Detect which cell encompasses the target text, then output its [X, Y] center coordinate. 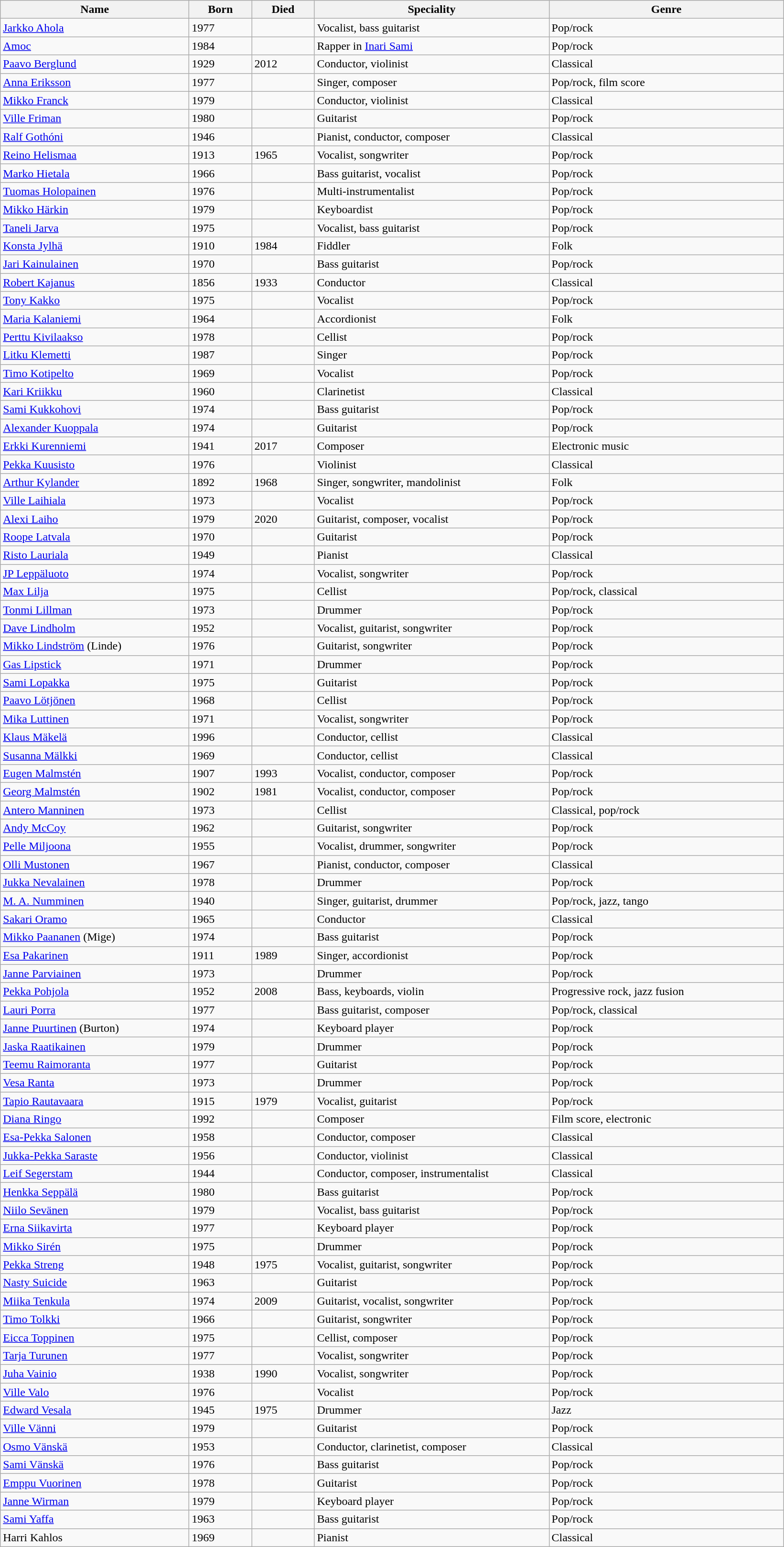
Konsta Jylhä [95, 246]
Taneli Jarva [95, 228]
Vesa Ranta [95, 1082]
Guitarist, composer, vocalist [432, 519]
Janne Parviainen [95, 974]
Andy McCoy [95, 828]
Keyboardist [432, 209]
1996 [221, 737]
Sami Kukkohovi [95, 410]
2008 [283, 992]
Alexander Kuoppala [95, 428]
Mikko Härkin [95, 209]
Guitarist, vocalist, songwriter [432, 1301]
Tuomas Holopainen [95, 191]
Ralf Gothóni [95, 137]
Anna Eriksson [95, 82]
1948 [221, 1265]
1955 [221, 846]
Clarinetist [432, 391]
Jukka Nevalainen [95, 883]
Jari Kainulainen [95, 264]
Antero Manninen [95, 810]
Singer, accordionist [432, 955]
Kari Kriikku [95, 391]
1910 [221, 246]
1929 [221, 64]
M. A. Numminen [95, 901]
Classical, pop/rock [666, 810]
Conductor, composer, instrumentalist [432, 1174]
Olli Mustonen [95, 865]
Marko Hietala [95, 173]
Singer, songwriter, mandolinist [432, 482]
Paavo Lötjönen [95, 701]
Multi-instrumentalist [432, 191]
Jukka-Pekka Saraste [95, 1156]
Litku Klemetti [95, 355]
Susanna Mälkki [95, 755]
Gas Lipstick [95, 664]
Dave Lindholm [95, 628]
Singer, guitarist, drummer [432, 901]
1953 [221, 1447]
1992 [221, 1119]
Ville Friman [95, 119]
Tarja Turunen [95, 1355]
Name [95, 10]
Timo Kotipelto [95, 373]
1907 [221, 773]
Fiddler [432, 246]
Pop/rock, film score [666, 82]
Born [221, 10]
Tapio Rautavaara [95, 1101]
Accordionist [432, 319]
1933 [283, 282]
Singer [432, 355]
Miika Tenkula [95, 1301]
1940 [221, 901]
Conductor, clarinetist, composer [432, 1447]
1967 [221, 865]
Niilo Sevänen [95, 1210]
Tony Kakko [95, 301]
Vocalist, guitarist [432, 1101]
Cellist, composer [432, 1337]
Violinist [432, 464]
Erkki Kurenniemi [95, 446]
2009 [283, 1301]
Lauri Porra [95, 1010]
1956 [221, 1156]
1902 [221, 791]
Sami Yaffa [95, 1519]
Mikko Franck [95, 100]
Leif Segerstam [95, 1174]
Diana Ringo [95, 1119]
1946 [221, 137]
1989 [283, 955]
Georg Malmstén [95, 791]
Jazz [666, 1410]
1892 [221, 482]
1944 [221, 1174]
Tonmi Lillman [95, 610]
2017 [283, 446]
Ville Laihiala [95, 500]
Speciality [432, 10]
1990 [283, 1374]
1981 [283, 791]
1913 [221, 155]
Film score, electronic [666, 1119]
Jaska Raatikainen [95, 1046]
Jarkko Ahola [95, 28]
1938 [221, 1374]
Sakari Oramo [95, 919]
1964 [221, 319]
Bass guitarist, composer [432, 1010]
Juha Vainio [95, 1374]
Ville Vänni [95, 1428]
Edward Vesala [95, 1410]
Teemu Raimoranta [95, 1064]
Risto Lauriala [95, 555]
Amoc [95, 46]
Paavo Berglund [95, 64]
1987 [221, 355]
1993 [283, 773]
1911 [221, 955]
Roope Latvala [95, 537]
Mika Luttinen [95, 719]
Erna Siikavirta [95, 1228]
Died [283, 10]
Mikko Sirén [95, 1246]
JP Leppäluoto [95, 573]
Nasty Suicide [95, 1283]
Conductor, composer [432, 1137]
1962 [221, 828]
Vocalist, drummer, songwriter [432, 846]
1915 [221, 1101]
Electronic music [666, 446]
Rapper in Inari Sami [432, 46]
1941 [221, 446]
Progressive rock, jazz fusion [666, 992]
Sami Lopakka [95, 682]
Singer, composer [432, 82]
Mikko Lindström (Linde) [95, 646]
Arthur Kylander [95, 482]
Eicca Toppinen [95, 1337]
1960 [221, 391]
Alexi Laiho [95, 519]
Maria Kalaniemi [95, 319]
Genre [666, 10]
Klaus Mäkelä [95, 737]
Max Lilja [95, 592]
Esa-Pekka Salonen [95, 1137]
Emppu Vuorinen [95, 1483]
2020 [283, 519]
1949 [221, 555]
Pekka Pohjola [95, 992]
Mikko Paananen (Mige) [95, 937]
Ville Valo [95, 1392]
Janne Wirman [95, 1501]
Eugen Malmstén [95, 773]
Henkka Seppälä [95, 1192]
Bass, keyboards, violin [432, 992]
1945 [221, 1410]
Esa Pakarinen [95, 955]
Pekka Kuusisto [95, 464]
Reino Helismaa [95, 155]
Pekka Streng [95, 1265]
Robert Kajanus [95, 282]
2012 [283, 64]
Bass guitarist, vocalist [432, 173]
1856 [221, 282]
1958 [221, 1137]
Harri Kahlos [95, 1537]
Pelle Miljoona [95, 846]
Sami Vänskä [95, 1465]
Timo Tolkki [95, 1319]
Pop/rock, jazz, tango [666, 901]
Osmo Vänskä [95, 1447]
Janne Puurtinen (Burton) [95, 1028]
Perttu Kivilaakso [95, 337]
